Identify which cell holds the provided text, then report its (x, y) central coordinate. 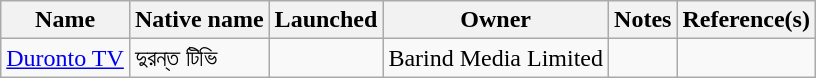
Launched (326, 20)
Name (66, 20)
Native name (199, 20)
Duronto TV (66, 58)
দুরন্ত টিভি (199, 58)
Reference(s) (746, 20)
Owner (496, 20)
Barind Media Limited (496, 58)
Notes (643, 20)
